Locate the cell with the specified text and output its (x, y) center coordinate. 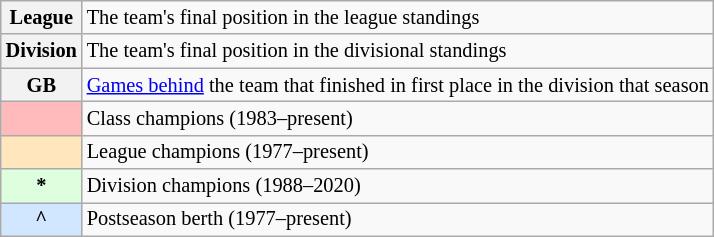
Postseason berth (1977–present) (398, 219)
Class champions (1983–present) (398, 118)
The team's final position in the divisional standings (398, 51)
Division champions (1988–2020) (398, 186)
^ (42, 219)
Games behind the team that finished in first place in the division that season (398, 85)
Division (42, 51)
The team's final position in the league standings (398, 17)
* (42, 186)
GB (42, 85)
League champions (1977–present) (398, 152)
League (42, 17)
